From the cell containing the given text, extract its center point as [x, y] coordinate. 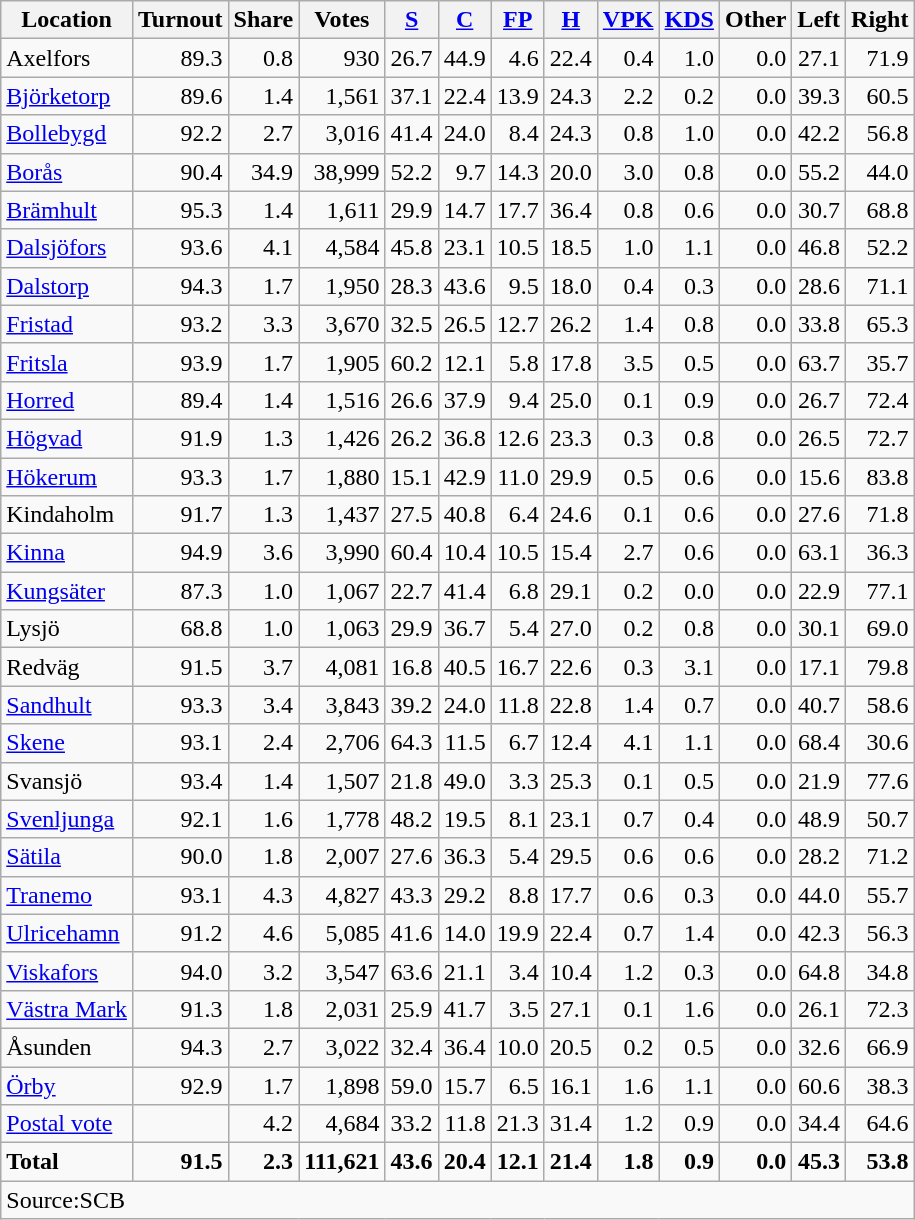
40.8 [464, 515]
71.8 [880, 515]
41.6 [412, 933]
56.3 [880, 933]
93.4 [180, 781]
1,561 [342, 96]
66.9 [880, 1047]
6.8 [518, 591]
11.0 [518, 477]
Right [880, 20]
72.3 [880, 1009]
72.7 [880, 438]
21.1 [464, 971]
20.5 [570, 1047]
1,778 [342, 819]
2.4 [264, 743]
Turnout [180, 20]
22.6 [570, 667]
42.2 [819, 134]
48.9 [819, 819]
40.7 [819, 705]
16.7 [518, 667]
38.3 [880, 1085]
45.3 [819, 1162]
Location [67, 20]
45.8 [412, 248]
16.8 [412, 667]
Other [755, 20]
9.4 [518, 400]
3.7 [264, 667]
Västra Mark [67, 1009]
Dalsjöfors [67, 248]
29.5 [570, 857]
72.4 [880, 400]
15.7 [464, 1085]
58.6 [880, 705]
20.4 [464, 1162]
89.4 [180, 400]
25.3 [570, 781]
46.8 [819, 248]
6.7 [518, 743]
91.2 [180, 933]
1,898 [342, 1085]
32.4 [412, 1047]
5.8 [518, 362]
32.5 [412, 324]
Lysjö [67, 629]
60.2 [412, 362]
34.4 [819, 1124]
3.1 [689, 667]
24.6 [570, 515]
42.9 [464, 477]
63.1 [819, 553]
1,905 [342, 362]
20.0 [570, 172]
28.6 [819, 286]
Borås [67, 172]
63.7 [819, 362]
87.3 [180, 591]
Fritsla [67, 362]
21.9 [819, 781]
55.2 [819, 172]
1,067 [342, 591]
43.3 [412, 895]
3,016 [342, 134]
93.2 [180, 324]
4,584 [342, 248]
Hökerum [67, 477]
Postal vote [67, 1124]
Skene [67, 743]
4.2 [264, 1124]
1,063 [342, 629]
1,507 [342, 781]
27.5 [412, 515]
15.6 [819, 477]
3.2 [264, 971]
25.0 [570, 400]
21.8 [412, 781]
6.4 [518, 515]
59.0 [412, 1085]
Share [264, 20]
KDS [689, 20]
9.7 [464, 172]
Fristad [67, 324]
1,437 [342, 515]
6.5 [518, 1085]
89.3 [180, 58]
22.8 [570, 705]
2.2 [628, 96]
12.7 [518, 324]
64.3 [412, 743]
12.4 [570, 743]
3,843 [342, 705]
VPK [628, 20]
4,684 [342, 1124]
Source:SCB [458, 1200]
33.8 [819, 324]
14.7 [464, 210]
Redväg [67, 667]
37.9 [464, 400]
33.2 [412, 1124]
3,990 [342, 553]
2.3 [264, 1162]
39.3 [819, 96]
92.9 [180, 1085]
77.1 [880, 591]
Kungsäter [67, 591]
8.1 [518, 819]
18.5 [570, 248]
Total [67, 1162]
42.3 [819, 933]
Kinna [67, 553]
Svenljunga [67, 819]
91.7 [180, 515]
Tranemo [67, 895]
15.4 [570, 553]
36.7 [464, 629]
3,670 [342, 324]
21.4 [570, 1162]
1,950 [342, 286]
32.6 [819, 1047]
14.3 [518, 172]
28.2 [819, 857]
50.7 [880, 819]
8.4 [518, 134]
Kindaholm [67, 515]
17.1 [819, 667]
Högvad [67, 438]
35.7 [880, 362]
38,999 [342, 172]
30.1 [819, 629]
34.9 [264, 172]
60.5 [880, 96]
23.3 [570, 438]
10.0 [518, 1047]
55.7 [880, 895]
22.7 [412, 591]
18.0 [570, 286]
90.4 [180, 172]
13.9 [518, 96]
79.8 [880, 667]
2,031 [342, 1009]
83.8 [880, 477]
64.6 [880, 1124]
30.7 [819, 210]
30.6 [880, 743]
60.4 [412, 553]
4,081 [342, 667]
71.1 [880, 286]
25.9 [412, 1009]
21.3 [518, 1124]
Örby [67, 1085]
68.4 [819, 743]
34.8 [880, 971]
8.8 [518, 895]
92.1 [180, 819]
31.4 [570, 1124]
16.1 [570, 1085]
Horred [67, 400]
Viskafors [67, 971]
3,547 [342, 971]
90.0 [180, 857]
91.3 [180, 1009]
94.9 [180, 553]
29.2 [464, 895]
1,516 [342, 400]
Ulricehamn [67, 933]
Left [819, 20]
19.5 [464, 819]
15.1 [412, 477]
FP [518, 20]
Svansjö [67, 781]
71.2 [880, 857]
Björketorp [67, 96]
Bollebygd [67, 134]
29.1 [570, 591]
93.6 [180, 248]
60.6 [819, 1085]
930 [342, 58]
48.2 [412, 819]
12.6 [518, 438]
91.9 [180, 438]
Axelfors [67, 58]
3.0 [628, 172]
37.1 [412, 96]
Sätila [67, 857]
Votes [342, 20]
1,611 [342, 210]
71.9 [880, 58]
94.0 [180, 971]
1,426 [342, 438]
C [464, 20]
89.6 [180, 96]
69.0 [880, 629]
1,880 [342, 477]
Brämhult [67, 210]
H [570, 20]
9.5 [518, 286]
4,827 [342, 895]
92.2 [180, 134]
5,085 [342, 933]
22.9 [819, 591]
63.6 [412, 971]
11.5 [464, 743]
17.8 [570, 362]
3,022 [342, 1047]
41.7 [464, 1009]
95.3 [180, 210]
64.8 [819, 971]
27.0 [570, 629]
2,007 [342, 857]
39.2 [412, 705]
3.6 [264, 553]
93.9 [180, 362]
19.9 [518, 933]
49.0 [464, 781]
40.5 [464, 667]
28.3 [412, 286]
111,621 [342, 1162]
36.8 [464, 438]
14.0 [464, 933]
Åsunden [67, 1047]
Dalstorp [67, 286]
77.6 [880, 781]
65.3 [880, 324]
26.6 [412, 400]
56.8 [880, 134]
44.9 [464, 58]
2,706 [342, 743]
53.8 [880, 1162]
26.1 [819, 1009]
S [412, 20]
4.3 [264, 895]
Sandhult [67, 705]
